Identify which cell holds the provided text, then report its (x, y) central coordinate. 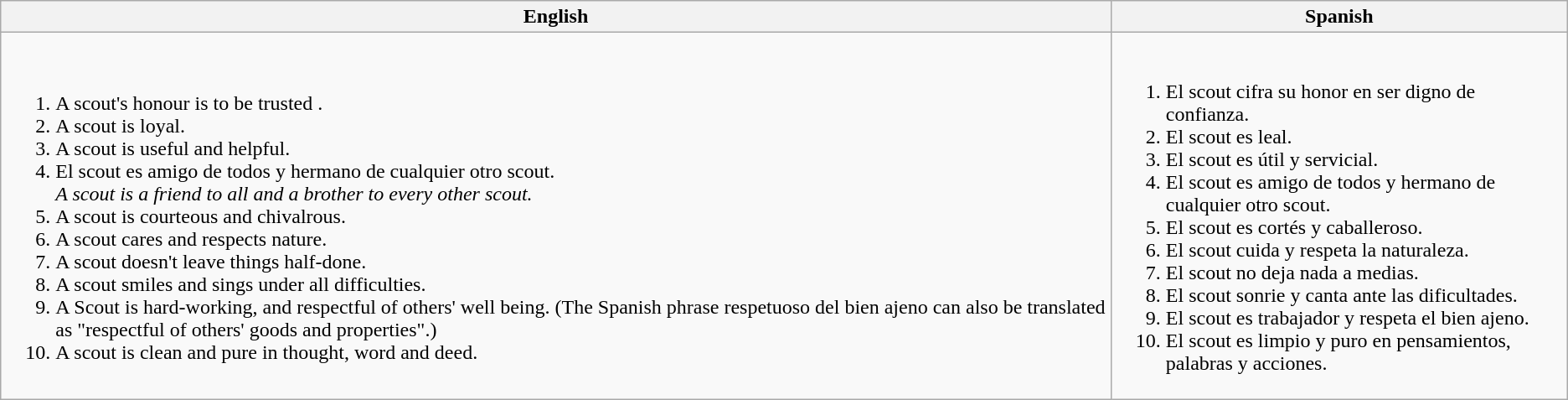
Spanish (1338, 17)
English (556, 17)
